Scan for the cell matching the given text and deliver its [X, Y] coordinate at center. 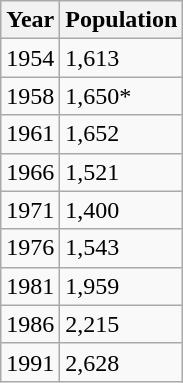
1966 [30, 172]
1958 [30, 96]
1,543 [122, 248]
1961 [30, 134]
1,400 [122, 210]
1976 [30, 248]
Population [122, 20]
1,613 [122, 58]
1,959 [122, 286]
Year [30, 20]
1,652 [122, 134]
1981 [30, 286]
1,521 [122, 172]
1954 [30, 58]
1986 [30, 324]
1971 [30, 210]
2,628 [122, 362]
1,650* [122, 96]
2,215 [122, 324]
1991 [30, 362]
